For the text-containing cell, return its midpoint in (x, y) coordinate format. 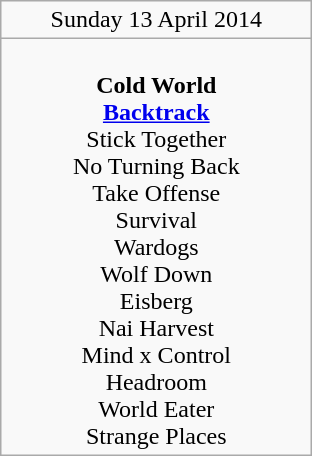
Sunday 13 April 2014 (156, 20)
